For the text-containing cell, return its midpoint in [X, Y] coordinate format. 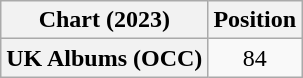
UK Albums (OCC) [104, 58]
Position [255, 20]
Chart (2023) [104, 20]
84 [255, 58]
